From the cell containing the given text, extract its center point as (X, Y) coordinate. 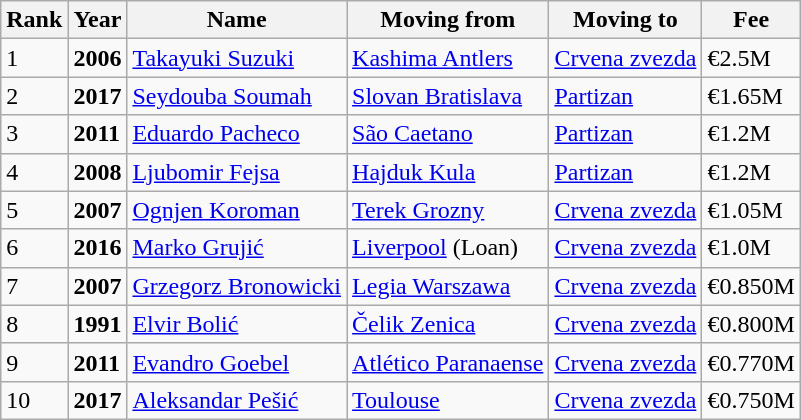
1 (34, 58)
7 (34, 286)
€0.750M (751, 400)
2006 (98, 58)
Čelik Zenica (448, 324)
€1.05M (751, 210)
Ljubomir Fejsa (237, 172)
8 (34, 324)
Rank (34, 20)
5 (34, 210)
Hajduk Kula (448, 172)
Ognjen Koroman (237, 210)
1991 (98, 324)
€0.770M (751, 362)
Elvir Bolić (237, 324)
Legia Warszawa (448, 286)
2008 (98, 172)
Atlético Paranaense (448, 362)
€2.5M (751, 58)
Evandro Goebel (237, 362)
4 (34, 172)
10 (34, 400)
Aleksandar Pešić (237, 400)
2016 (98, 248)
Slovan Bratislava (448, 96)
6 (34, 248)
Kashima Antlers (448, 58)
São Caetano (448, 134)
Moving from (448, 20)
3 (34, 134)
Fee (751, 20)
€0.800M (751, 324)
Grzegorz Bronowicki (237, 286)
Terek Grozny (448, 210)
Name (237, 20)
Eduardo Pacheco (237, 134)
Year (98, 20)
€0.850M (751, 286)
9 (34, 362)
€1.65M (751, 96)
Toulouse (448, 400)
Marko Grujić (237, 248)
2 (34, 96)
Seydouba Soumah (237, 96)
€1.0M (751, 248)
Moving to (626, 20)
Takayuki Suzuki (237, 58)
Liverpool (Loan) (448, 248)
